Detect which cell encompasses the target text, then output its [X, Y] center coordinate. 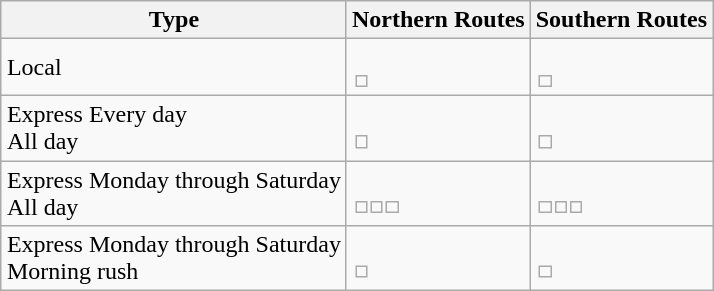
Local [174, 68]
Type [174, 20]
Southern Routes [621, 20]
Express Monday through SaturdayAll day [174, 192]
Express Monday through SaturdayMorning rush [174, 258]
Express Every dayAll day [174, 128]
Northern Routes [438, 20]
